Return [x, y] of the center of cell containing provided text 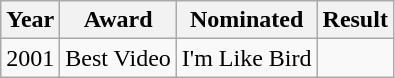
Result [355, 20]
Nominated [246, 20]
Best Video [118, 58]
2001 [30, 58]
Award [118, 20]
Year [30, 20]
I'm Like Bird [246, 58]
